Output the (x, y) coordinate of the center of the cell containing the given text.  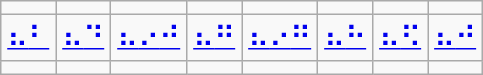
⠦⠃ (28, 38)
⠦⠛ (214, 38)
⠦⠫ (400, 38)
⠦⠔⠚ (149, 38)
⠦⠔⠛ (280, 38)
⠦⠓ (346, 38)
⠦⠙ (84, 38)
⠦⠚ (456, 38)
